Search for the cell housing the specified text and yield its (X, Y) center coordinate. 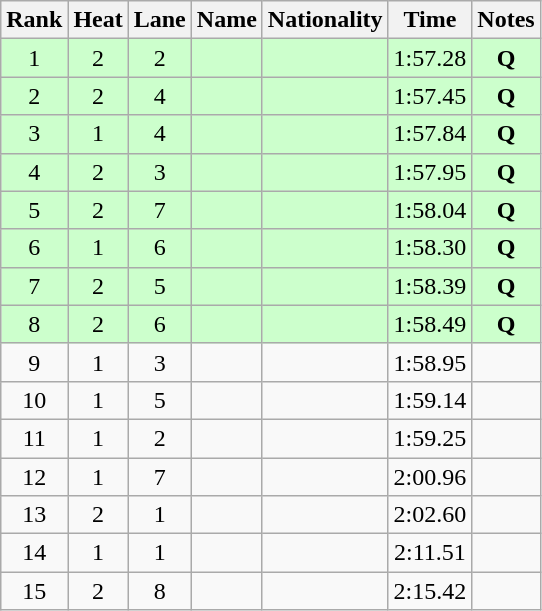
14 (34, 553)
1:58.49 (430, 324)
1:59.14 (430, 400)
1:59.25 (430, 438)
11 (34, 438)
Lane (160, 20)
1:58.95 (430, 362)
Time (430, 20)
1:58.04 (430, 210)
Nationality (325, 20)
1:57.95 (430, 172)
9 (34, 362)
1:57.28 (430, 58)
1:57.84 (430, 134)
Rank (34, 20)
Notes (506, 20)
2:15.42 (430, 591)
15 (34, 591)
12 (34, 477)
1:58.39 (430, 286)
2:02.60 (430, 515)
2:11.51 (430, 553)
2:00.96 (430, 477)
1:58.30 (430, 248)
Heat (98, 20)
Name (226, 20)
13 (34, 515)
10 (34, 400)
1:57.45 (430, 96)
